For the text-containing cell, return its midpoint in (x, y) coordinate format. 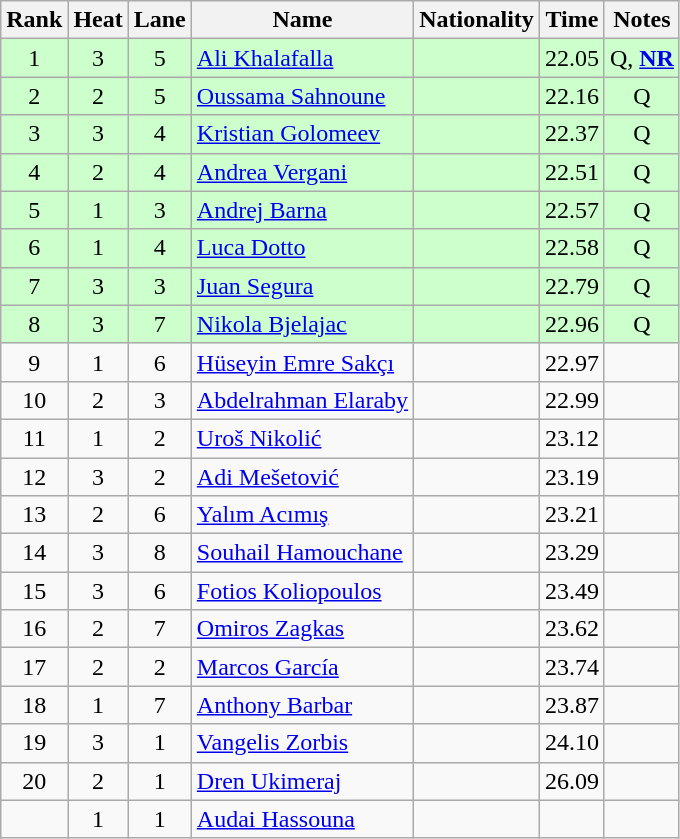
Nikola Bjelajac (302, 324)
23.19 (572, 477)
Nationality (477, 20)
18 (34, 705)
12 (34, 477)
Souhail Hamouchane (302, 553)
Andrej Barna (302, 210)
Ali Khalafalla (302, 58)
11 (34, 438)
10 (34, 400)
Abdelrahman Elaraby (302, 400)
17 (34, 667)
Vangelis Zorbis (302, 743)
22.96 (572, 324)
Notes (642, 20)
26.09 (572, 781)
Juan Segura (302, 286)
14 (34, 553)
Anthony Barbar (302, 705)
23.21 (572, 515)
Uroš Nikolić (302, 438)
Dren Ukimeraj (302, 781)
Heat (98, 20)
15 (34, 591)
22.79 (572, 286)
Q, NR (642, 58)
Marcos García (302, 667)
13 (34, 515)
23.62 (572, 629)
Hüseyin Emre Sakçı (302, 362)
Lane (160, 20)
Omiros Zagkas (302, 629)
22.57 (572, 210)
19 (34, 743)
22.51 (572, 172)
23.74 (572, 667)
16 (34, 629)
Adi Mešetović (302, 477)
Oussama Sahnoune (302, 96)
23.87 (572, 705)
Andrea Vergani (302, 172)
24.10 (572, 743)
Time (572, 20)
Rank (34, 20)
9 (34, 362)
23.49 (572, 591)
Name (302, 20)
22.97 (572, 362)
20 (34, 781)
Luca Dotto (302, 248)
22.16 (572, 96)
23.29 (572, 553)
22.99 (572, 400)
Audai Hassouna (302, 819)
Yalım Acımış (302, 515)
22.37 (572, 134)
23.12 (572, 438)
Kristian Golomeev (302, 134)
22.05 (572, 58)
Fotios Koliopoulos (302, 591)
22.58 (572, 248)
